For the text-containing cell, return its midpoint in (X, Y) coordinate format. 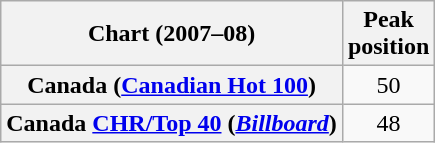
Canada CHR/Top 40 (Billboard) (172, 123)
Canada (Canadian Hot 100) (172, 85)
Peakposition (388, 34)
48 (388, 123)
50 (388, 85)
Chart (2007–08) (172, 34)
